Return (X, Y) of the center of cell containing provided text 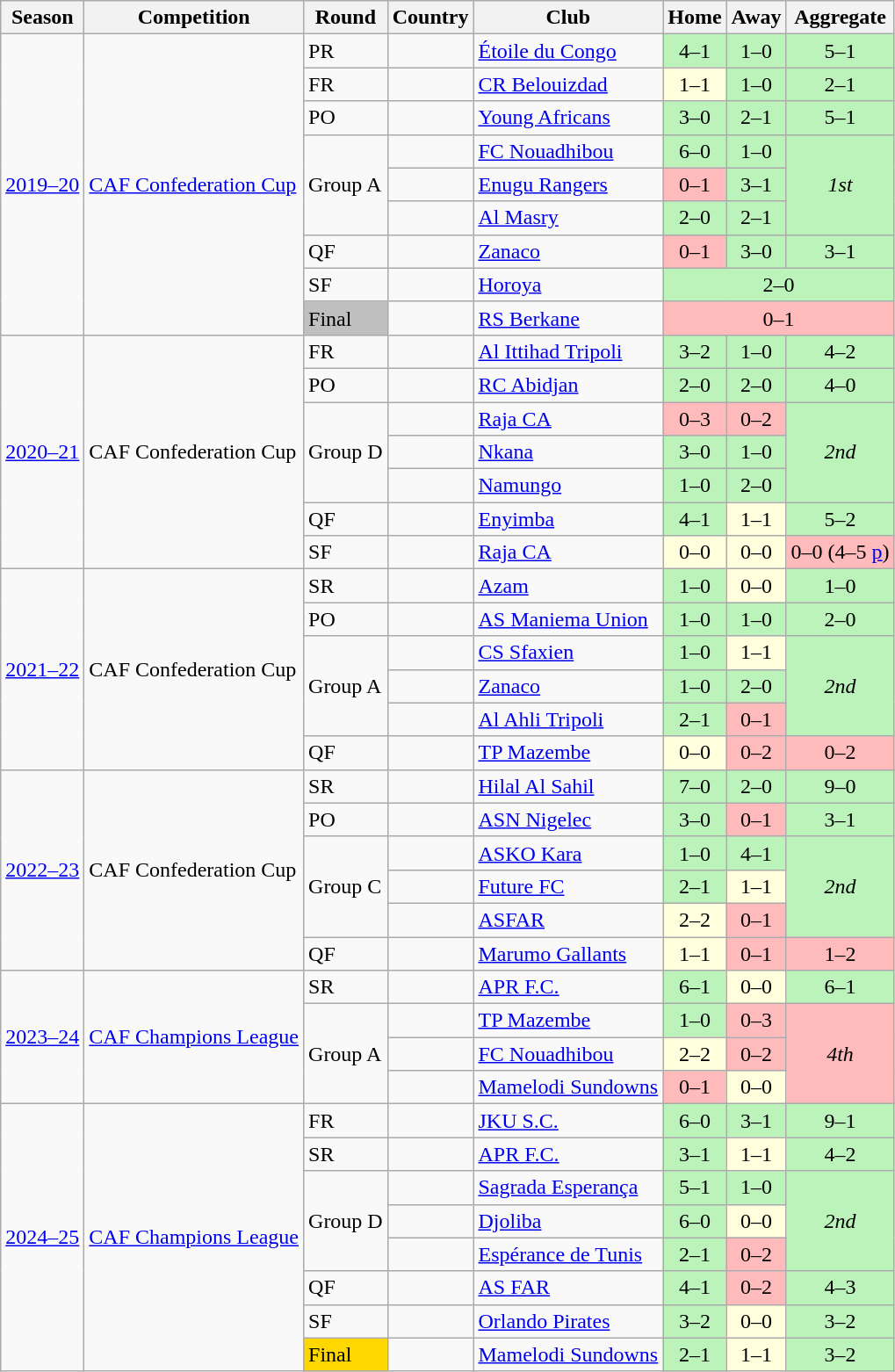
CS Sfaxien (568, 653)
9–1 (840, 1121)
Away (756, 18)
Étoile du Congo (568, 51)
1st (840, 184)
Young Africans (568, 118)
4–0 (840, 385)
2020–21 (42, 451)
Espérance de Tunis (568, 1254)
Marumo Gallants (568, 953)
Al Ittihad Tripoli (568, 351)
CR Belouizdad (568, 84)
2019–20 (42, 184)
RC Abidjan (568, 385)
ASN Nigelec (568, 820)
2023–24 (42, 1037)
Horoya (568, 285)
Club (568, 18)
Future FC (568, 886)
Round (346, 18)
PR (346, 51)
9–0 (840, 786)
5–2 (840, 519)
ASFAR (568, 920)
Aggregate (840, 18)
Enyimba (568, 519)
Sagrada Esperança (568, 1188)
7–0 (695, 786)
2021–22 (42, 669)
0–0 (4–5 p) (840, 552)
Enugu Rangers (568, 184)
ASKO Kara (568, 853)
Nkana (568, 452)
RS Berkane (568, 318)
JKU S.C. (568, 1121)
4th (840, 1054)
Azam (568, 586)
Orlando Pirates (568, 1321)
Country (430, 18)
Al Masry (568, 218)
Group C (346, 886)
1–2 (840, 953)
2022–23 (42, 870)
Djoliba (568, 1221)
AS Maniema Union (568, 619)
2024–25 (42, 1238)
Home (695, 18)
Al Ahli Tripoli (568, 719)
Season (42, 18)
Competition (194, 18)
Hilal Al Sahil (568, 786)
Namungo (568, 486)
4–3 (840, 1288)
AS FAR (568, 1288)
